Pinpoint the cell where the given text exists, returning its [x, y] midpoint coordinate. 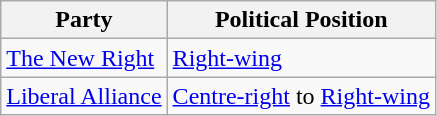
Centre-right to Right-wing [301, 96]
Party [84, 20]
Liberal Alliance [84, 96]
The New Right [84, 58]
Right-wing [301, 58]
Political Position [301, 20]
